Detect which cell encompasses the target text, then output its (x, y) center coordinate. 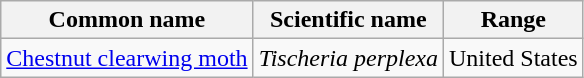
Chestnut clearwing moth (127, 58)
United States (513, 58)
Tischeria perplexa (348, 58)
Range (513, 20)
Common name (127, 20)
Scientific name (348, 20)
